Find where the given text appears and provide that cell's center as (x, y) coordinate. 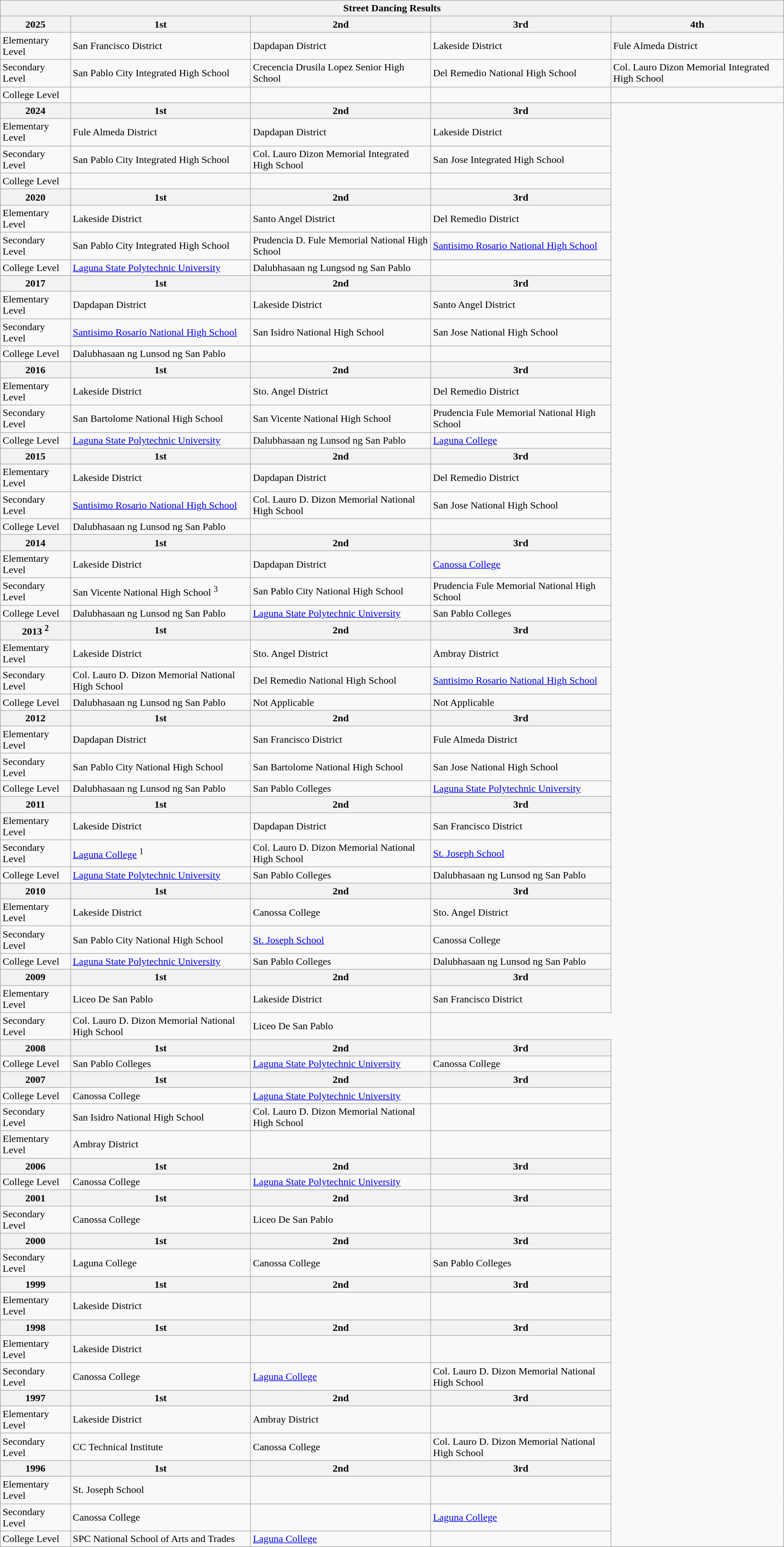
2014 (36, 542)
1999 (36, 1284)
San Vicente National High School (340, 419)
2020 (36, 197)
2017 (36, 284)
2015 (36, 456)
Crecencia Drusila Lopez Senior High School (340, 73)
2007 (36, 1080)
San Jose Integrated High School (521, 159)
CC Technical Institute (160, 1447)
2016 (36, 370)
1996 (36, 1468)
2006 (36, 1166)
Laguna College 1 (160, 854)
1998 (36, 1327)
2013 2 (36, 631)
2008 (36, 1048)
Street Dancing Results (392, 8)
San Vicente National High School 3 (160, 591)
Dalubhasaan ng Lungsod ng San Pablo (340, 268)
Prudencia D. Fule Memorial National High School (340, 245)
2001 (36, 1198)
2012 (36, 718)
SPC National School of Arts and Trades (160, 1539)
2024 (36, 111)
2010 (36, 891)
2009 (36, 977)
2011 (36, 805)
4th (698, 24)
1997 (36, 1398)
2000 (36, 1241)
2025 (36, 24)
